Search for the cell housing the specified text and yield its [X, Y] center coordinate. 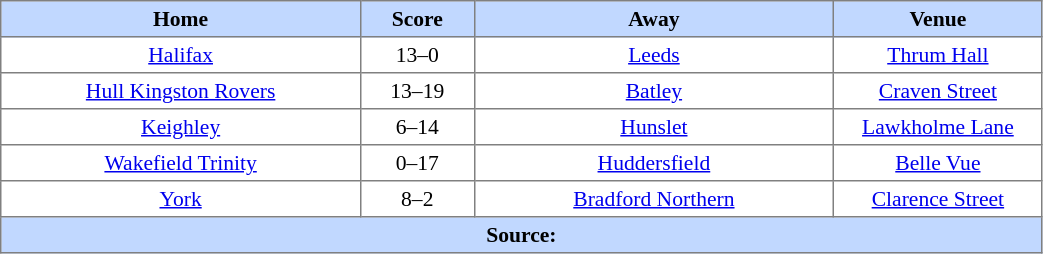
Home [181, 19]
Clarence Street [938, 199]
6–14 [417, 127]
Thrum Hall [938, 55]
Batley [654, 91]
Halifax [181, 55]
Hunslet [654, 127]
Score [417, 19]
Keighley [181, 127]
York [181, 199]
Leeds [654, 55]
Source: [522, 235]
8–2 [417, 199]
13–0 [417, 55]
Huddersfield [654, 163]
Bradford Northern [654, 199]
Venue [938, 19]
Away [654, 19]
Craven Street [938, 91]
Belle Vue [938, 163]
0–17 [417, 163]
Lawkholme Lane [938, 127]
Wakefield Trinity [181, 163]
13–19 [417, 91]
Hull Kingston Rovers [181, 91]
